From the cell containing the given text, extract its center point as (X, Y) coordinate. 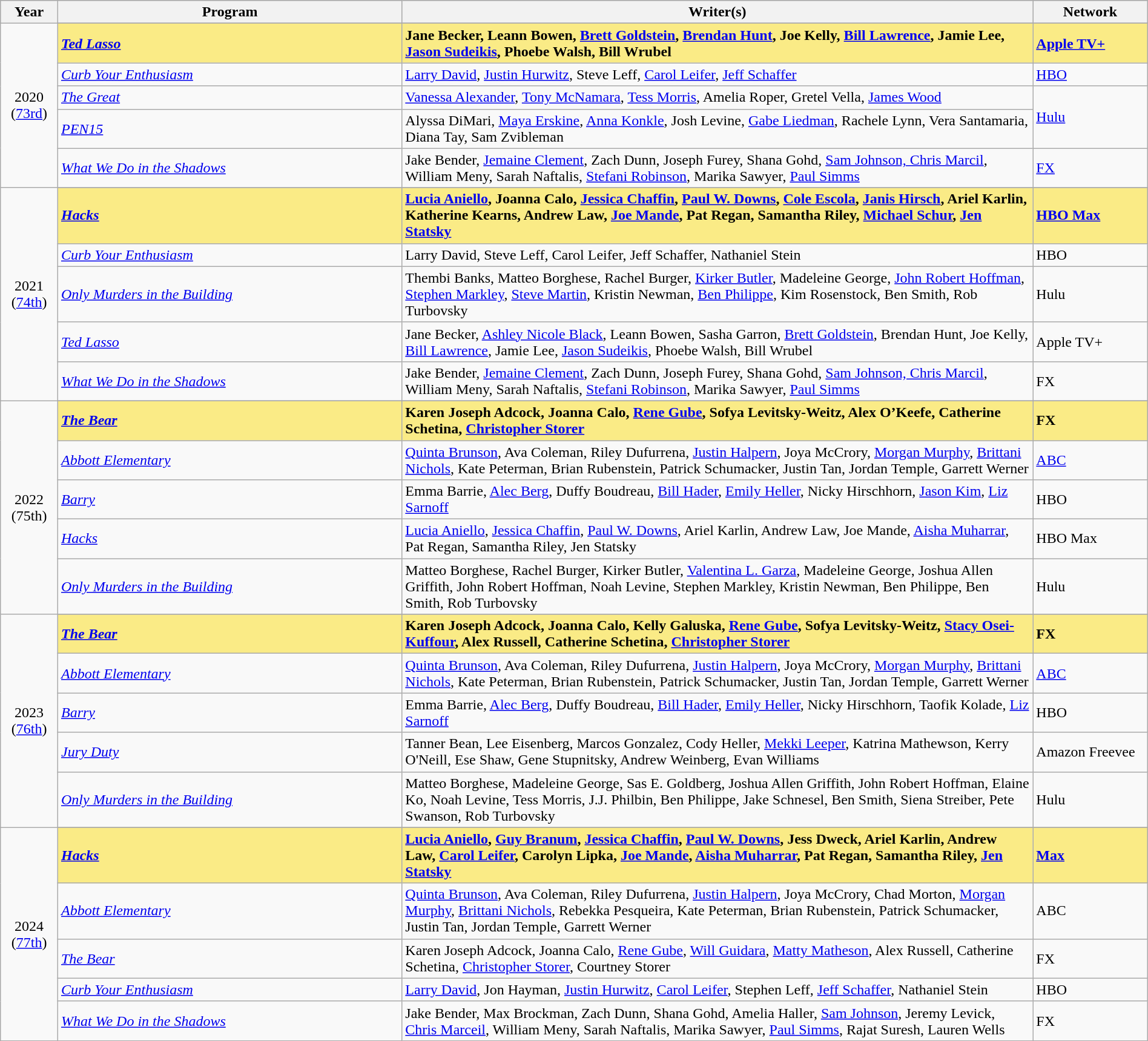
Alyssa DiMari, Maya Erskine, Anna Konkle, Josh Levine, Gabe Liedman, Rachele Lynn, Vera Santamaria, Diana Tay, Sam Zvibleman (717, 128)
2023(76th) (29, 721)
Writer(s) (717, 12)
2021(74th) (29, 294)
The Great (229, 97)
Amazon Freevee (1090, 752)
2024(77th) (29, 934)
2022(75th) (29, 507)
2020(73rd) (29, 105)
Vanessa Alexander, Tony McNamara, Tess Morris, Amelia Roper, Gretel Vella, James Wood (717, 97)
Larry David, Steve Leff, Carol Leifer, Jeff Schaffer, Nathaniel Stein (717, 255)
Karen Joseph Adcock, Joanna Calo, Rene Gube, Will Guidara, Matty Matheson, Alex Russell, Catherine Schetina, Christopher Storer, Courtney Storer (717, 959)
Larry David, Jon Hayman, Justin Hurwitz, Carol Leifer, Stephen Leff, Jeff Schaffer, Nathaniel Stein (717, 990)
Karen Joseph Adcock, Joanna Calo, Rene Gube, Sofya Levitsky-Weitz, Alex O’Keefe, Catherine Schetina, Christopher Storer (717, 420)
Max (1090, 855)
Program (229, 12)
Larry David, Justin Hurwitz, Steve Leff, Carol Leifer, Jeff Schaffer (717, 74)
PEN15 (229, 128)
Year (29, 12)
Lucia Aniello, Jessica Chaffin, Paul W. Downs, Ariel Karlin, Andrew Law, Joe Mande, Aisha Muharrar, Pat Regan, Samantha Riley, Jen Statsky (717, 539)
Network (1090, 12)
Jury Duty (229, 752)
Emma Barrie, Alec Berg, Duffy Boudreau, Bill Hader, Emily Heller, Nicky Hirschhorn, Taofik Kolade, Liz Sarnoff (717, 713)
Emma Barrie, Alec Berg, Duffy Boudreau, Bill Hader, Emily Heller, Nicky Hirschhorn, Jason Kim, Liz Sarnoff (717, 500)
Jane Becker, Leann Bowen, Brett Goldstein, Brendan Hunt, Joe Kelly, Bill Lawrence, Jamie Lee, Jason Sudeikis, Phoebe Walsh, Bill Wrubel (717, 44)
